Detect which cell encompasses the target text, then output its (X, Y) center coordinate. 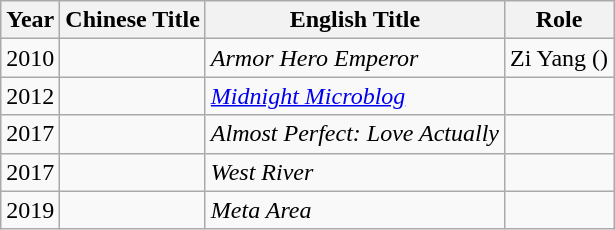
Chinese Title (133, 20)
2012 (30, 96)
Armor Hero Emperor (354, 58)
Zi Yang () (560, 58)
Year (30, 20)
2010 (30, 58)
English Title (354, 20)
Midnight Microblog (354, 96)
Almost Perfect: Love Actually (354, 134)
Meta Area (354, 210)
Role (560, 20)
West River (354, 172)
2019 (30, 210)
